Locate the cell with the specified text and output its [x, y] center coordinate. 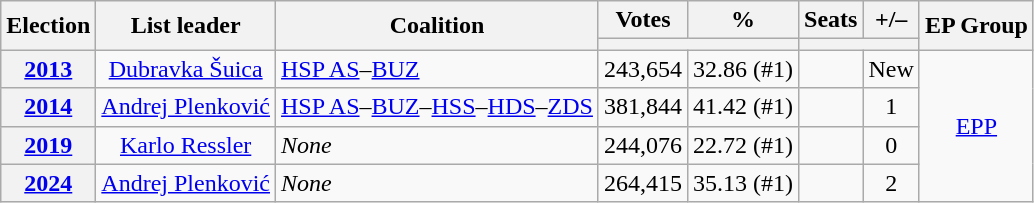
Seats [831, 20]
HSP AS–BUZ [438, 69]
35.13 (#1) [744, 183]
32.86 (#1) [744, 69]
2019 [48, 145]
0 [891, 145]
244,076 [642, 145]
1 [891, 107]
243,654 [642, 69]
2013 [48, 69]
2024 [48, 183]
EPP [976, 126]
+/– [891, 20]
Votes [642, 20]
2014 [48, 107]
2 [891, 183]
41.42 (#1) [744, 107]
Dubravka Šuica [186, 69]
Karlo Ressler [186, 145]
EP Group [976, 26]
HSP AS–BUZ–HSS–HDS–ZDS [438, 107]
Coalition [438, 26]
% [744, 20]
New [891, 69]
Election [48, 26]
381,844 [642, 107]
List leader [186, 26]
264,415 [642, 183]
22.72 (#1) [744, 145]
